Locate the cell with the specified text and output its [X, Y] center coordinate. 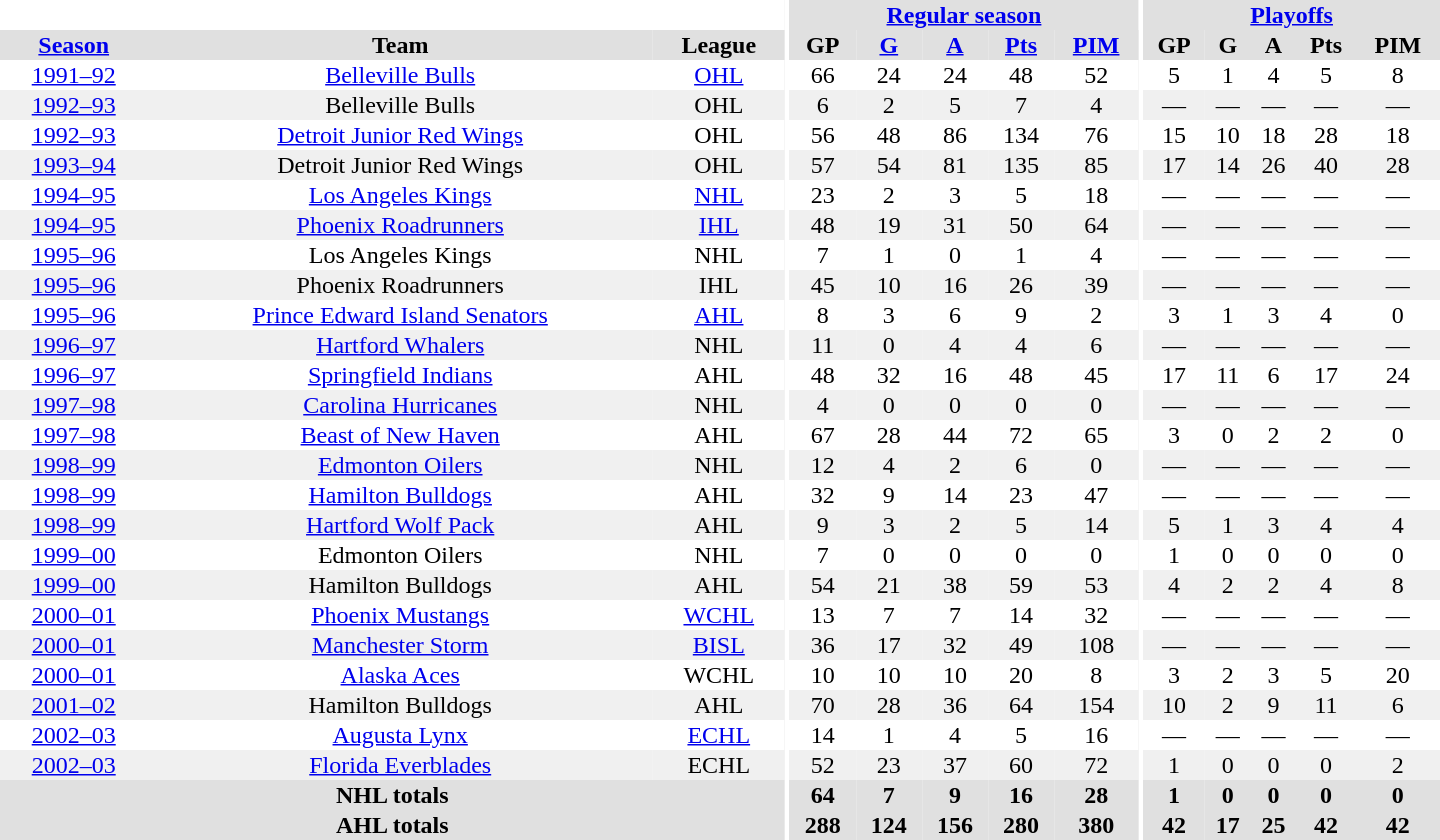
56 [823, 135]
2001–02 [74, 705]
108 [1096, 645]
1993–94 [74, 165]
66 [823, 75]
280 [1021, 825]
50 [1021, 225]
135 [1021, 165]
13 [823, 615]
Florida Everblades [400, 765]
70 [823, 705]
47 [1096, 495]
Hartford Wolf Pack [400, 525]
Carolina Hurricanes [400, 405]
124 [889, 825]
37 [955, 765]
31 [955, 225]
57 [823, 165]
154 [1096, 705]
Playoffs [1292, 15]
1991–92 [74, 75]
134 [1021, 135]
Regular season [964, 15]
85 [1096, 165]
76 [1096, 135]
39 [1096, 285]
Manchester Storm [400, 645]
Phoenix Mustangs [400, 615]
60 [1021, 765]
49 [1021, 645]
156 [955, 825]
380 [1096, 825]
15 [1174, 135]
NHL totals [392, 795]
League [719, 45]
81 [955, 165]
Springfield Indians [400, 375]
86 [955, 135]
AHL totals [392, 825]
Prince Edward Island Senators [400, 315]
BISL [719, 645]
38 [955, 585]
65 [1096, 435]
Beast of New Haven [400, 435]
53 [1096, 585]
67 [823, 435]
Alaska Aces [400, 675]
40 [1326, 165]
21 [889, 585]
Team [400, 45]
44 [955, 435]
Augusta Lynx [400, 735]
19 [889, 225]
59 [1021, 585]
288 [823, 825]
25 [1274, 825]
12 [823, 465]
Hartford Whalers [400, 345]
Season [74, 45]
